Scan for the cell matching the given text and deliver its (X, Y) coordinate at center. 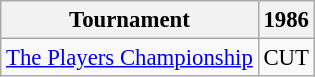
The Players Championship (130, 58)
CUT (286, 58)
1986 (286, 20)
Tournament (130, 20)
